Find where the given text appears and provide that cell's center as (x, y) coordinate. 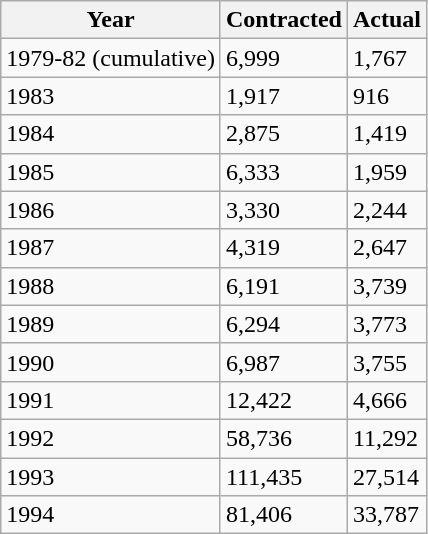
1987 (111, 248)
12,422 (284, 400)
1991 (111, 400)
1,419 (386, 134)
81,406 (284, 515)
Contracted (284, 20)
1,767 (386, 58)
6,191 (284, 286)
1979-82 (cumulative) (111, 58)
1990 (111, 362)
Actual (386, 20)
1992 (111, 438)
2,647 (386, 248)
111,435 (284, 477)
1989 (111, 324)
1993 (111, 477)
58,736 (284, 438)
2,244 (386, 210)
1985 (111, 172)
1994 (111, 515)
3,330 (284, 210)
1986 (111, 210)
1988 (111, 286)
27,514 (386, 477)
11,292 (386, 438)
Year (111, 20)
1,917 (284, 96)
3,739 (386, 286)
4,666 (386, 400)
4,319 (284, 248)
916 (386, 96)
2,875 (284, 134)
33,787 (386, 515)
3,755 (386, 362)
1984 (111, 134)
6,987 (284, 362)
6,999 (284, 58)
1983 (111, 96)
6,294 (284, 324)
3,773 (386, 324)
1,959 (386, 172)
6,333 (284, 172)
